Capture the cell that displays the provided text and extract its [x, y] central coordinate. 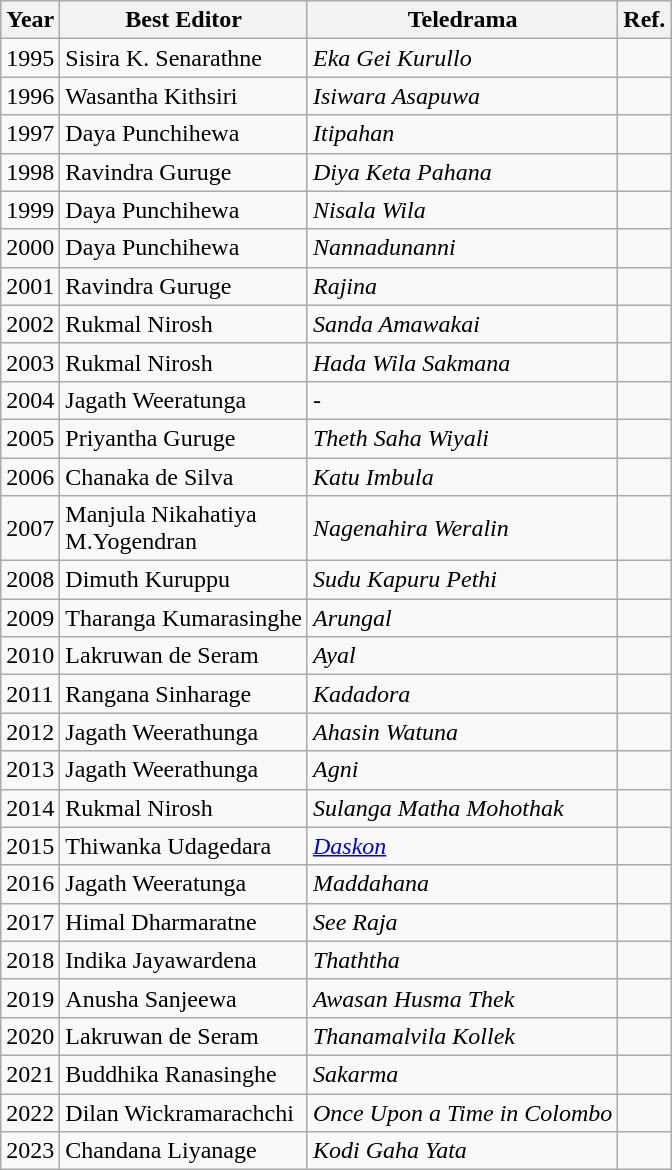
2013 [30, 770]
Wasantha Kithsiri [184, 96]
Year [30, 20]
Nisala Wila [462, 210]
Diya Keta Pahana [462, 172]
Eka Gei Kurullo [462, 58]
Manjula Nikahatiya M.Yogendran [184, 528]
2016 [30, 884]
2000 [30, 248]
Best Editor [184, 20]
Sanda Amawakai [462, 324]
Tharanga Kumarasinghe [184, 618]
2020 [30, 1036]
2010 [30, 656]
2009 [30, 618]
1997 [30, 134]
Dimuth Kuruppu [184, 580]
Kadadora [462, 694]
Chandana Liyanage [184, 1151]
Thaththa [462, 960]
Rajina [462, 286]
Dilan Wickramarachchi [184, 1113]
Chanaka de Silva [184, 477]
Sisira K. Senarathne [184, 58]
2012 [30, 732]
2023 [30, 1151]
Awasan Husma Thek [462, 998]
Anusha Sanjeewa [184, 998]
2003 [30, 362]
Once Upon a Time in Colombo [462, 1113]
2008 [30, 580]
Thiwanka Udagedara [184, 846]
Agni [462, 770]
2021 [30, 1074]
Priyantha Guruge [184, 438]
1995 [30, 58]
2015 [30, 846]
- [462, 400]
1999 [30, 210]
Rangana Sinharage [184, 694]
Sulanga Matha Mohothak [462, 808]
2006 [30, 477]
Itipahan [462, 134]
2022 [30, 1113]
Katu Imbula [462, 477]
2002 [30, 324]
Nannadunanni [462, 248]
2019 [30, 998]
Maddahana [462, 884]
Hada Wila Sakmana [462, 362]
Buddhika Ranasinghe [184, 1074]
Ayal [462, 656]
Sakarma [462, 1074]
2011 [30, 694]
Kodi Gaha Yata [462, 1151]
Ref. [644, 20]
2004 [30, 400]
Himal Dharmaratne [184, 922]
Teledrama [462, 20]
Indika Jayawardena [184, 960]
1996 [30, 96]
2001 [30, 286]
2017 [30, 922]
2014 [30, 808]
Nagenahira Weralin [462, 528]
1998 [30, 172]
Daskon [462, 846]
Thanamalvila Kollek [462, 1036]
Isiwara Asapuwa [462, 96]
2018 [30, 960]
See Raja [462, 922]
Arungal [462, 618]
Theth Saha Wiyali [462, 438]
Sudu Kapuru Pethi [462, 580]
Ahasin Watuna [462, 732]
2007 [30, 528]
2005 [30, 438]
